Extract the [x, y] coordinate from the center of the cell holding the provided text.  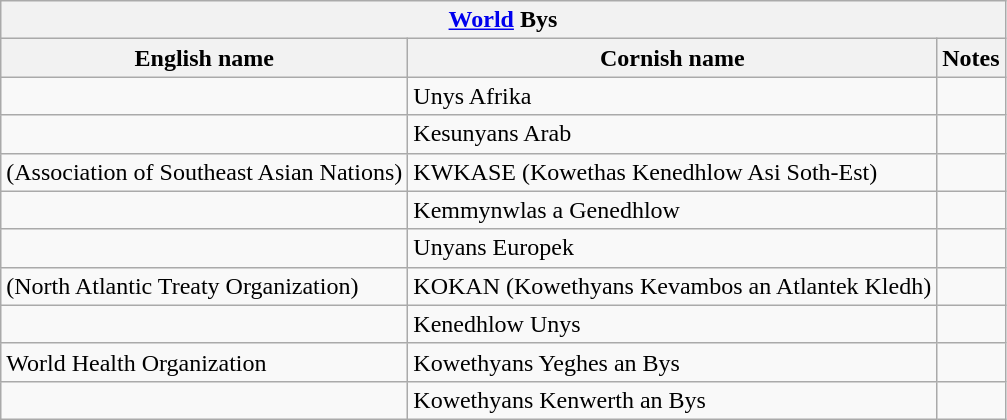
Unys Afrika [672, 96]
World Bys [503, 20]
Kowethyans Kenwerth an Bys [672, 400]
Notes [971, 58]
Kowethyans Yeghes an Bys [672, 362]
(Association of Southeast Asian Nations) [204, 172]
KWKASE (Kowethas Kenedhlow Asi Soth-Est) [672, 172]
KOKAN (Kowethyans Kevambos an Atlantek Kledh) [672, 286]
Cornish name [672, 58]
(North Atlantic Treaty Organization) [204, 286]
English name [204, 58]
Kenedhlow Unys [672, 324]
Kemmynwlas a Genedhlow [672, 210]
Kesunyans Arab [672, 134]
Unyans Europek [672, 248]
World Health Organization [204, 362]
